Find where the given text appears and provide that cell's center as (X, Y) coordinate. 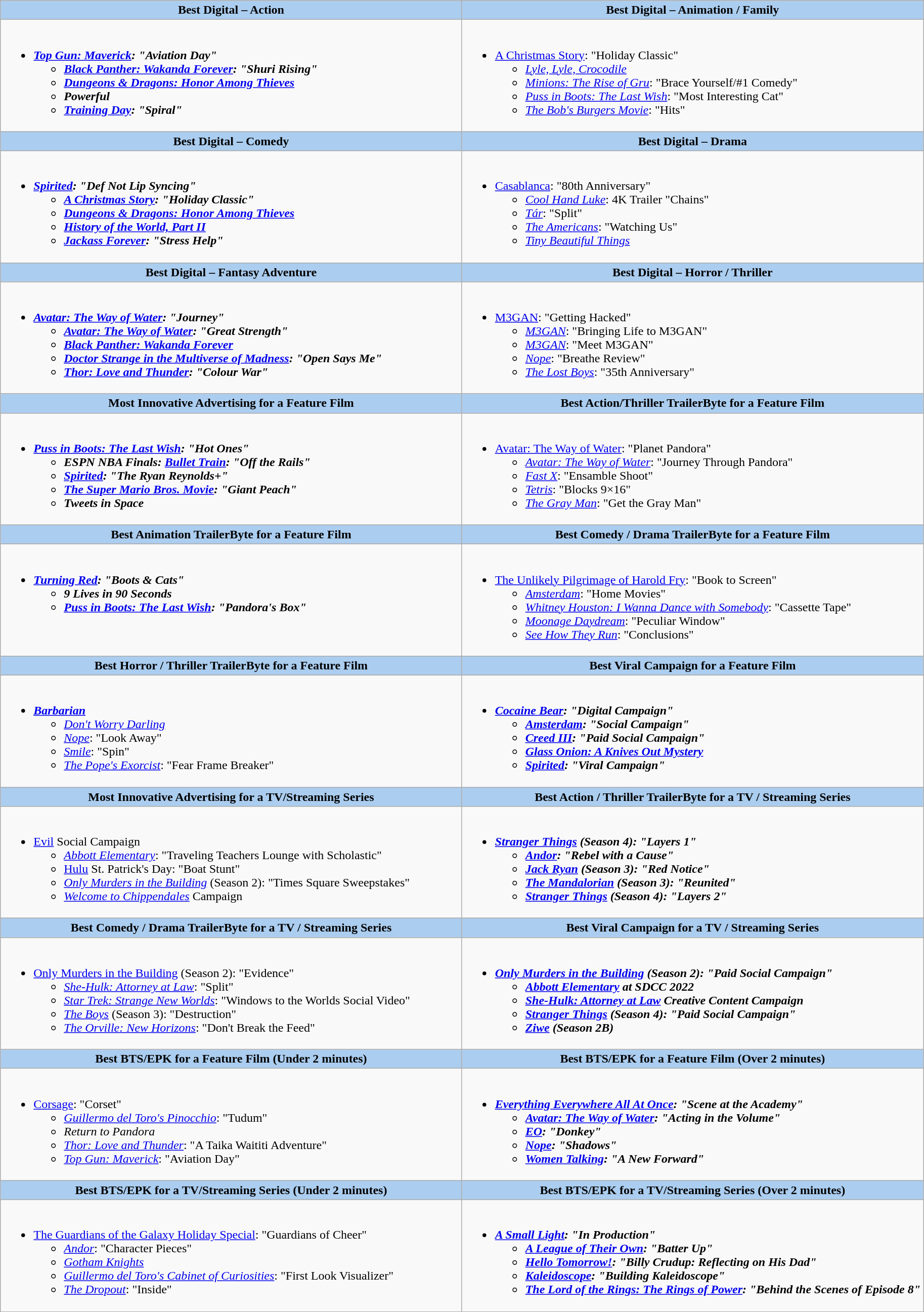
Best Animation TrailerByte for a Feature Film (231, 534)
Top Gun: Maverick: "Aviation Day"Black Panther: Wakanda Forever: "Shuri Rising"Dungeons & Dragons: Honor Among ThievesPowerfulTraining Day: "Spiral" (231, 76)
Best Digital – Horror / Thriller (692, 272)
Best Action/Thriller TrailerByte for a Feature Film (692, 403)
Best Digital – Fantasy Adventure (231, 272)
M3GAN: "Getting Hacked"M3GAN: "Bringing Life to M3GAN"M3GAN: "Meet M3GAN"Nope: "Breathe Review"The Lost Boys: "35th Anniversary" (692, 338)
Best BTS/EPK for a TV/Streaming Series (Under 2 minutes) (231, 1190)
Best Digital – Comedy (231, 141)
Best Comedy / Drama TrailerByte for a TV / Streaming Series (231, 928)
Best Digital – Action (231, 10)
Best Digital – Drama (692, 141)
Most Innovative Advertising for a Feature Film (231, 403)
Best Action / Thriller TrailerByte for a TV / Streaming Series (692, 797)
Best Digital – Animation / Family (692, 10)
Best BTS/EPK for a TV/Streaming Series (Over 2 minutes) (692, 1190)
Turning Red: "Boots & Cats"9 Lives in 90 SecondsPuss in Boots: The Last Wish: "Pandora's Box" (231, 600)
Best Viral Campaign for a TV / Streaming Series (692, 928)
Best BTS/EPK for a Feature Film (Under 2 minutes) (231, 1059)
Best Viral Campaign for a Feature Film (692, 665)
Most Innovative Advertising for a TV/Streaming Series (231, 797)
Casablanca: "80th Anniversary"Cool Hand Luke: 4K Trailer "Chains"Tár: "Split"The Americans: "Watching Us"Tiny Beautiful Things (692, 206)
Best Comedy / Drama TrailerByte for a Feature Film (692, 534)
Best BTS/EPK for a Feature Film (Over 2 minutes) (692, 1059)
Best Horror / Thriller TrailerByte for a Feature Film (231, 665)
BarbarianDon't Worry DarlingNope: "Look Away"Smile: "Spin"The Pope's Exorcist: "Fear Frame Breaker" (231, 731)
